Locate the cell with the specified text and output its [x, y] center coordinate. 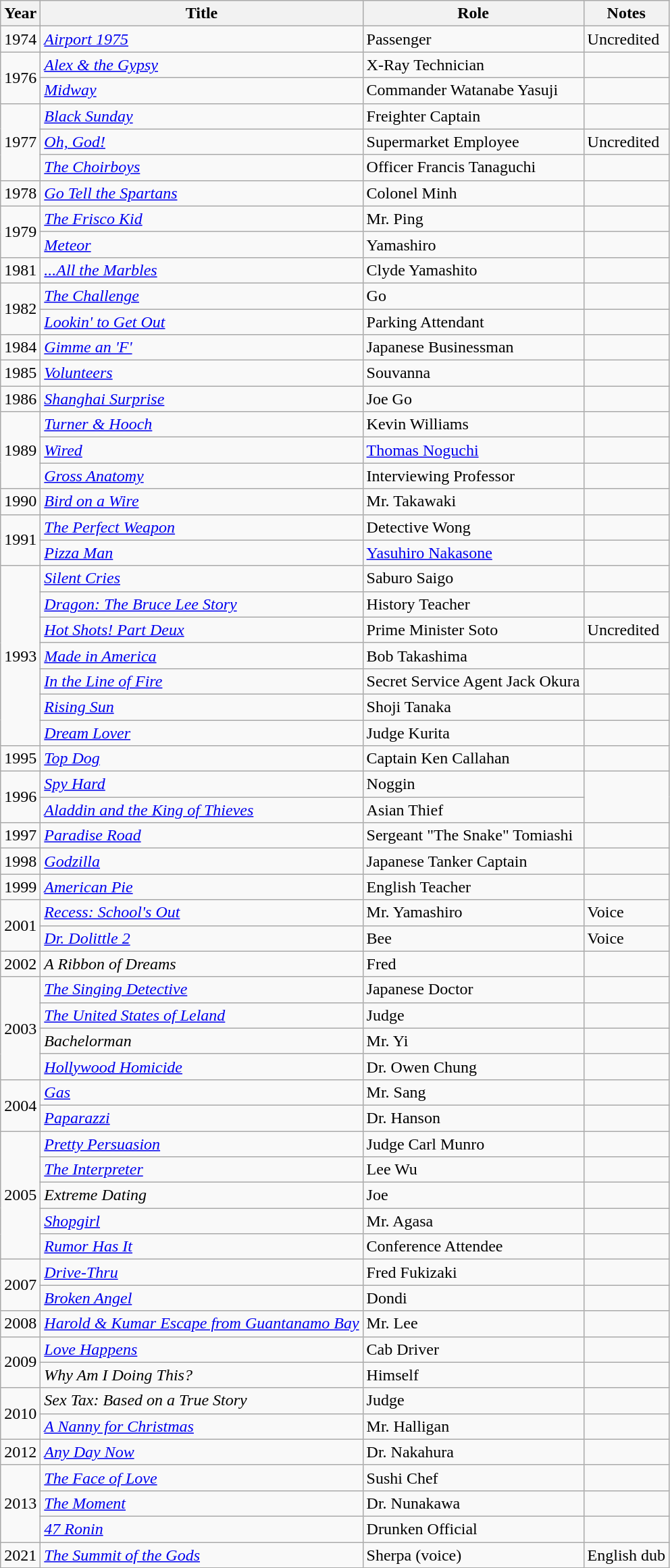
Pretty Persuasion [201, 1144]
1990 [20, 502]
Souvanna [473, 373]
1974 [20, 39]
Captain Ken Callahan [473, 759]
Drive-Thru [201, 1272]
Rising Sun [201, 707]
1989 [20, 450]
Alex & the Gypsy [201, 65]
Shanghai Surprise [201, 399]
Thomas Noguchi [473, 450]
2021 [20, 1555]
Role [473, 13]
...All the Marbles [201, 270]
1996 [20, 797]
A Ribbon of Dreams [201, 964]
1978 [20, 193]
2013 [20, 1503]
2001 [20, 925]
Gas [201, 1092]
Volunteers [201, 373]
47 Ronin [201, 1529]
Japanese Tanker Captain [473, 861]
Bob Takashima [473, 655]
Go [473, 296]
Why Am I Doing This? [201, 1375]
Recess: School's Out [201, 913]
2005 [20, 1195]
Parking Attendant [473, 322]
Clyde Yamashito [473, 270]
Interviewing Professor [473, 476]
1981 [20, 270]
Mr. Lee [473, 1324]
Love Happens [201, 1349]
Mr. Yamashiro [473, 913]
Detective Wong [473, 527]
Shoji Tanaka [473, 707]
2012 [20, 1452]
Gimme an 'F' [201, 348]
Any Day Now [201, 1452]
Broken Angel [201, 1298]
2008 [20, 1324]
Bachelorman [201, 1041]
Joe [473, 1195]
Hollywood Homicide [201, 1066]
History Teacher [473, 604]
Dr. Nakahura [473, 1452]
Bee [473, 938]
1977 [20, 142]
Shopgirl [201, 1221]
American Pie [201, 887]
Mr. Takawaki [473, 502]
Sherpa (voice) [473, 1555]
Hot Shots! Part Deux [201, 630]
The Face of Love [201, 1478]
English Teacher [473, 887]
2002 [20, 964]
Mr. Halligan [473, 1426]
1976 [20, 78]
1985 [20, 373]
Dr. Owen Chung [473, 1066]
1982 [20, 308]
Paparazzi [201, 1118]
The Summit of the Gods [201, 1555]
Dr. Dolittle 2 [201, 938]
Turner & Hooch [201, 425]
Drunken Official [473, 1529]
Himself [473, 1375]
Cab Driver [473, 1349]
Rumor Has It [201, 1247]
1986 [20, 399]
Mr. Agasa [473, 1221]
Commander Watanabe Yasuji [473, 90]
Yasuhiro Nakasone [473, 553]
Title [201, 13]
X-Ray Technician [473, 65]
Dondi [473, 1298]
Officer Francis Tanaguchi [473, 167]
Freighter Captain [473, 116]
Mr. Yi [473, 1041]
Japanese Businessman [473, 348]
Japanese Doctor [473, 990]
2009 [20, 1362]
1998 [20, 861]
2004 [20, 1105]
Fred Fukizaki [473, 1272]
Passenger [473, 39]
Godzilla [201, 861]
2003 [20, 1028]
2010 [20, 1413]
Mr. Ping [473, 219]
Lee Wu [473, 1170]
1995 [20, 759]
Conference Attendee [473, 1247]
Asian Thief [473, 810]
1991 [20, 540]
A Nanny for Christmas [201, 1426]
Joe Go [473, 399]
Midway [201, 90]
Pizza Man [201, 553]
Made in America [201, 655]
Paradise Road [201, 836]
Dream Lover [201, 732]
Prime Minister Soto [473, 630]
Sushi Chef [473, 1478]
Harold & Kumar Escape from Guantanamo Bay [201, 1324]
Mr. Sang [473, 1092]
Airport 1975 [201, 39]
Year [20, 13]
The Challenge [201, 296]
The Moment [201, 1503]
Saburo Saigo [473, 578]
The Choirboys [201, 167]
The Frisco Kid [201, 219]
Kevin Williams [473, 425]
The Singing Detective [201, 990]
The United States of Leland [201, 1015]
Oh, God! [201, 142]
Top Dog [201, 759]
Extreme Dating [201, 1195]
Fred [473, 964]
Notes [626, 13]
1979 [20, 232]
Go Tell the Spartans [201, 193]
Sergeant "The Snake" Tomiashi [473, 836]
Gross Anatomy [201, 476]
Wired [201, 450]
1993 [20, 655]
Bird on a Wire [201, 502]
Spy Hard [201, 784]
Judge Carl Munro [473, 1144]
The Perfect Weapon [201, 527]
1997 [20, 836]
Supermarket Employee [473, 142]
Meteor [201, 244]
1984 [20, 348]
Dr. Hanson [473, 1118]
Dr. Nunakawa [473, 1503]
The Interpreter [201, 1170]
Noggin [473, 784]
Silent Cries [201, 578]
Colonel Minh [473, 193]
Dragon: The Bruce Lee Story [201, 604]
Judge Kurita [473, 732]
1999 [20, 887]
Sex Tax: Based on a True Story [201, 1401]
In the Line of Fire [201, 681]
Secret Service Agent Jack Okura [473, 681]
Black Sunday [201, 116]
Aladdin and the King of Thieves [201, 810]
Yamashiro [473, 244]
English dub [626, 1555]
2007 [20, 1285]
Lookin' to Get Out [201, 322]
